Extract the (X, Y) coordinate from the center of the cell holding the provided text.  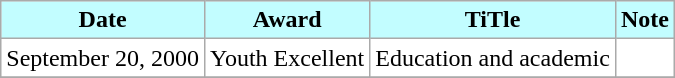
Award (286, 20)
Youth Excellent (286, 58)
TiTle (493, 20)
Note (644, 20)
Education and academic (493, 58)
September 20, 2000 (103, 58)
Date (103, 20)
